Determine the [x, y] coordinate at the center of the cell enclosing the given text.  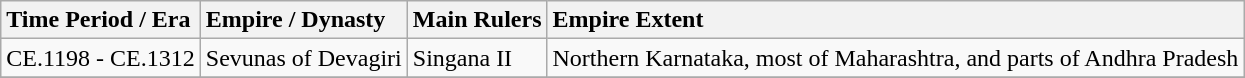
Singana II [477, 58]
Time Period / Era [101, 20]
Northern Karnataka, most of Maharashtra, and parts of Andhra Pradesh [896, 58]
Empire Extent [896, 20]
Sevunas of Devagiri [304, 58]
Main Rulers [477, 20]
Empire / Dynasty [304, 20]
CE.1198 - CE.1312 [101, 58]
